Locate the cell with the specified text and output its [x, y] center coordinate. 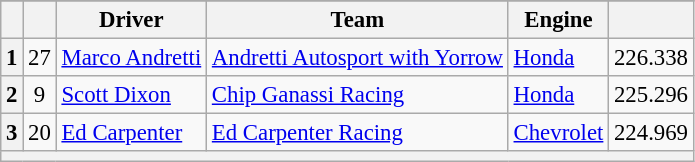
Ed Carpenter Racing [358, 133]
Chevrolet [558, 133]
225.296 [652, 95]
27 [40, 58]
20 [40, 133]
1 [12, 58]
Scott Dixon [131, 95]
3 [12, 133]
226.338 [652, 58]
Ed Carpenter [131, 133]
Engine [558, 20]
Marco Andretti [131, 58]
224.969 [652, 133]
9 [40, 95]
Chip Ganassi Racing [358, 95]
Driver [131, 20]
Team [358, 20]
2 [12, 95]
Andretti Autosport with Yorrow [358, 58]
